Return the (x, y) coordinate for the center point of the cell that contains the specified text.  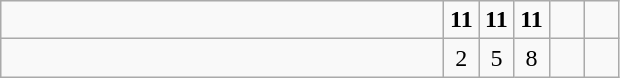
2 (462, 58)
5 (496, 58)
8 (532, 58)
